From the cell containing the given text, extract its center point as [x, y] coordinate. 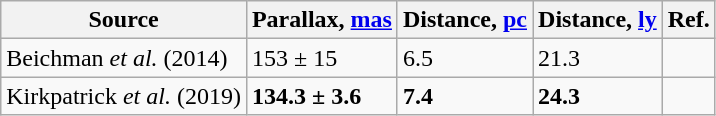
6.5 [464, 58]
Kirkpatrick et al. (2019) [124, 96]
7.4 [464, 96]
Source [124, 20]
Distance, ly [598, 20]
21.3 [598, 58]
153 ± 15 [322, 58]
Distance, pc [464, 20]
Beichman et al. (2014) [124, 58]
24.3 [598, 96]
134.3 ± 3.6 [322, 96]
Ref. [688, 20]
Parallax, mas [322, 20]
